Capture the cell that displays the provided text and extract its [X, Y] central coordinate. 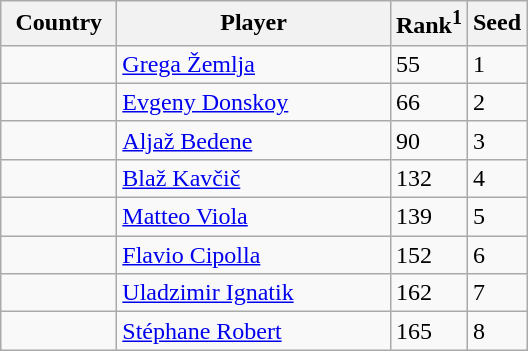
Blaž Kavčič [254, 178]
90 [428, 140]
Flavio Cipolla [254, 255]
Seed [496, 24]
3 [496, 140]
4 [496, 178]
55 [428, 64]
Evgeny Donskoy [254, 102]
Rank1 [428, 24]
6 [496, 255]
Stéphane Robert [254, 331]
1 [496, 64]
152 [428, 255]
Uladzimir Ignatik [254, 293]
Player [254, 24]
66 [428, 102]
7 [496, 293]
Aljaž Bedene [254, 140]
Grega Žemlja [254, 64]
165 [428, 331]
162 [428, 293]
139 [428, 217]
132 [428, 178]
Matteo Viola [254, 217]
8 [496, 331]
2 [496, 102]
5 [496, 217]
Country [59, 24]
